Output the (X, Y) coordinate of the center of the cell containing the given text.  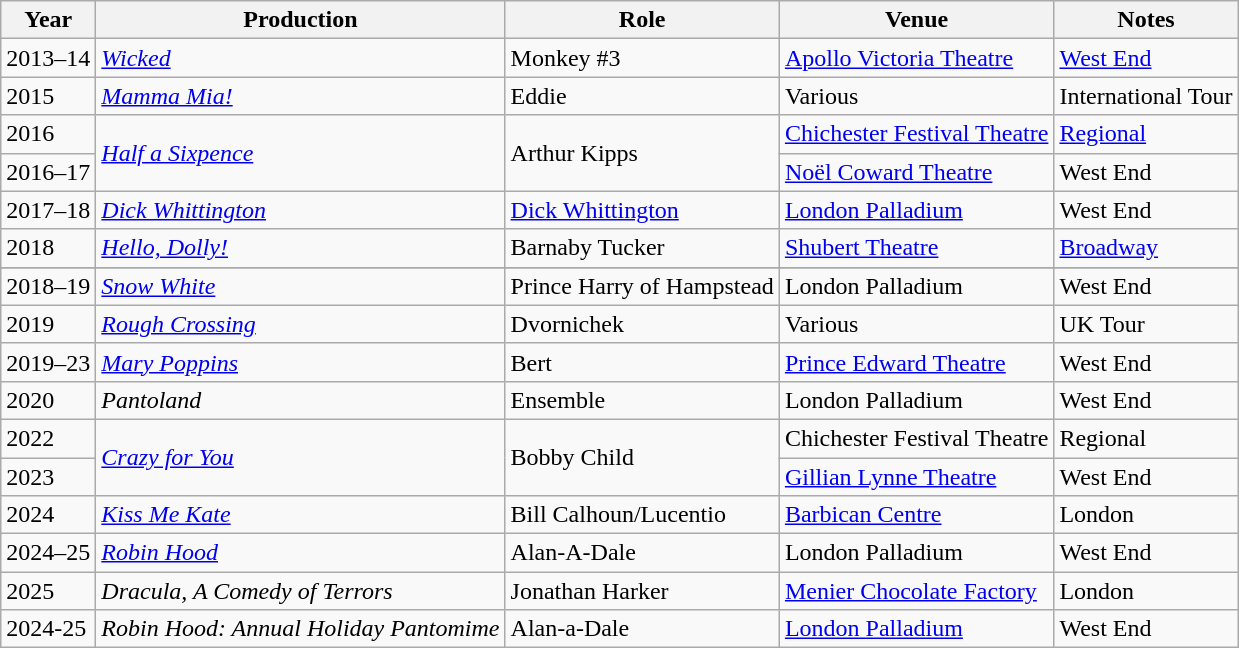
Shubert Theatre (916, 248)
Bobby Child (642, 457)
Apollo Victoria Theatre (916, 58)
2020 (48, 400)
Robin Hood (300, 553)
Barbican Centre (916, 515)
2015 (48, 96)
2024-25 (48, 629)
Hello, Dolly! (300, 248)
2022 (48, 438)
2025 (48, 591)
2016–17 (48, 172)
Year (48, 20)
Venue (916, 20)
2019–23 (48, 362)
Alan-a-Dale (642, 629)
Pantoland (300, 400)
UK Tour (1146, 324)
Rough Crossing (300, 324)
Bert (642, 362)
Alan-A-Dale (642, 553)
2023 (48, 477)
Dvornichek (642, 324)
Broadway (1146, 248)
2018–19 (48, 286)
Production (300, 20)
Wicked (300, 58)
Snow White (300, 286)
Bill Calhoun/Lucentio (642, 515)
Prince Harry of Hampstead (642, 286)
Robin Hood: Annual Holiday Pantomime (300, 629)
Barnaby Tucker (642, 248)
Noël Coward Theatre (916, 172)
Dracula, A Comedy of Terrors (300, 591)
Gillian Lynne Theatre (916, 477)
Arthur Kipps (642, 153)
Notes (1146, 20)
Half a Sixpence (300, 153)
2024–25 (48, 553)
Eddie (642, 96)
Jonathan Harker (642, 591)
2024 (48, 515)
International Tour (1146, 96)
Menier Chocolate Factory (916, 591)
Crazy for You (300, 457)
2018 (48, 248)
Mary Poppins (300, 362)
2013–14 (48, 58)
Monkey #3 (642, 58)
Prince Edward Theatre (916, 362)
Ensemble (642, 400)
2016 (48, 134)
2019 (48, 324)
Role (642, 20)
Kiss Me Kate (300, 515)
Mamma Mia! (300, 96)
2017–18 (48, 210)
